Locate the cell with the specified text and output its (x, y) center coordinate. 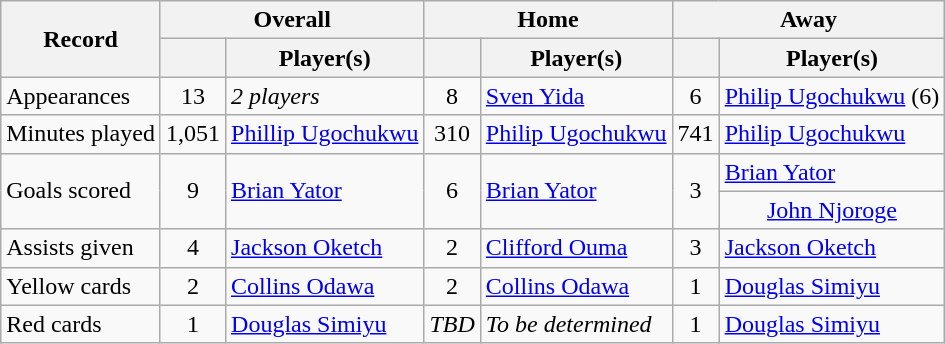
Away (808, 20)
Goals scored (81, 191)
2 players (325, 96)
To be determined (576, 324)
4 (192, 248)
Clifford Ouma (576, 248)
Philip Ugochukwu (6) (832, 96)
Minutes played (81, 134)
1,051 (192, 134)
Assists given (81, 248)
Red cards (81, 324)
TBD (452, 324)
8 (452, 96)
9 (192, 191)
741 (696, 134)
Appearances (81, 96)
Sven Yida (576, 96)
Yellow cards (81, 286)
Home (548, 20)
John Njoroge (832, 210)
Record (81, 39)
Overall (292, 20)
13 (192, 96)
310 (452, 134)
Phillip Ugochukwu (325, 134)
